Output the [X, Y] coordinate of the center of the cell containing the given text.  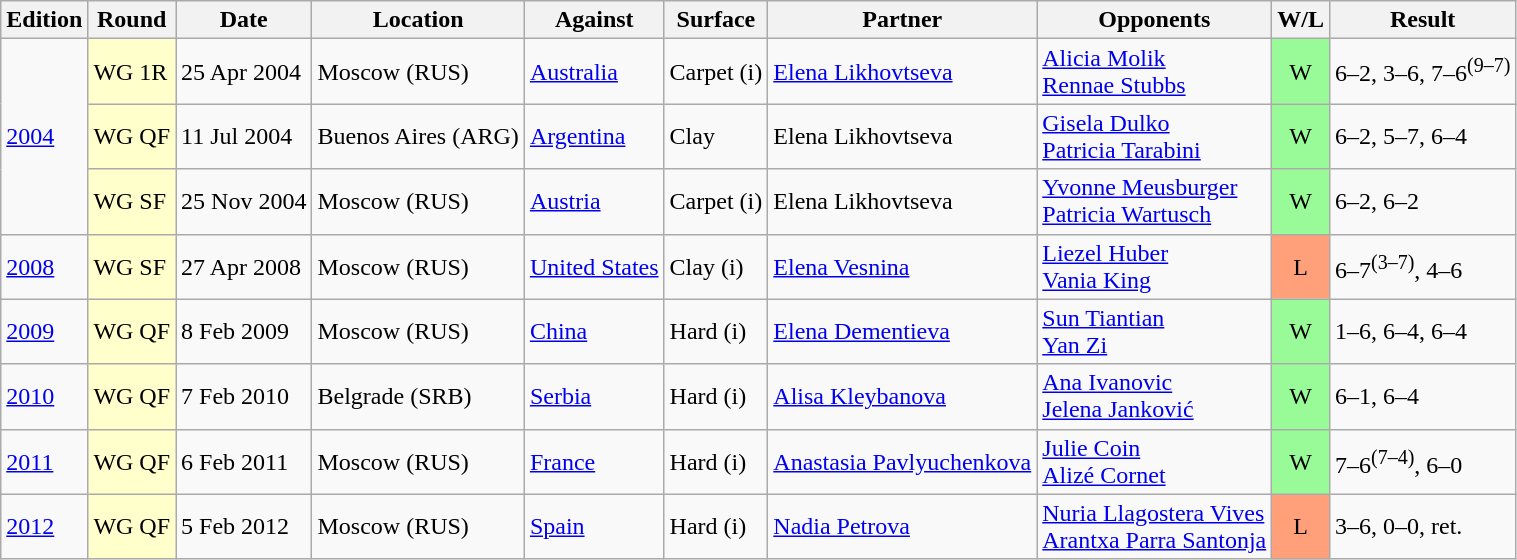
27 Apr 2008 [244, 266]
Yvonne MeusburgerPatricia Wartusch [1154, 202]
2011 [44, 462]
China [594, 332]
1–6, 6–4, 6–4 [1422, 332]
7 Feb 2010 [244, 396]
Surface [716, 20]
Serbia [594, 396]
Alicia MolikRennae Stubbs [1154, 72]
Ana IvanovicJelena Janković [1154, 396]
Clay (i) [716, 266]
Against [594, 20]
Julie CoinAlizé Cornet [1154, 462]
Alisa Kleybanova [902, 396]
25 Apr 2004 [244, 72]
Nadia Petrova [902, 526]
2012 [44, 526]
Nuria Llagostera VivesArantxa Parra Santonja [1154, 526]
Location [418, 20]
8 Feb 2009 [244, 332]
Buenos Aires (ARG) [418, 136]
Liezel HuberVania King [1154, 266]
Result [1422, 20]
Austria [594, 202]
WG 1R [132, 72]
Argentina [594, 136]
W/L [1301, 20]
Round [132, 20]
6 Feb 2011 [244, 462]
Anastasia Pavlyuchenkova [902, 462]
Partner [902, 20]
Elena Dementieva [902, 332]
6–2, 5–7, 6–4 [1422, 136]
6–1, 6–4 [1422, 396]
5 Feb 2012 [244, 526]
6–2, 6–2 [1422, 202]
Australia [594, 72]
Clay [716, 136]
Date [244, 20]
Sun TiantianYan Zi [1154, 332]
France [594, 462]
2009 [44, 332]
United States [594, 266]
11 Jul 2004 [244, 136]
7–6(7–4), 6–0 [1422, 462]
Spain [594, 526]
2004 [44, 136]
Opponents [1154, 20]
Elena Vesnina [902, 266]
2008 [44, 266]
3–6, 0–0, ret. [1422, 526]
Edition [44, 20]
2010 [44, 396]
25 Nov 2004 [244, 202]
6–7(3–7), 4–6 [1422, 266]
Gisela DulkoPatricia Tarabini [1154, 136]
Belgrade (SRB) [418, 396]
6–2, 3–6, 7–6(9–7) [1422, 72]
